Determine the [x, y] coordinate at the center of the cell enclosing the given text.  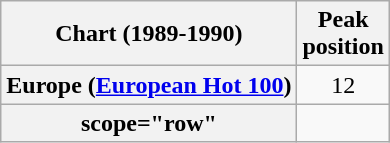
Chart (1989-1990) [149, 34]
scope="row" [149, 123]
Peakposition [343, 34]
12 [343, 85]
Europe (European Hot 100) [149, 85]
